Output the (x, y) coordinate of the center of the cell containing the given text.  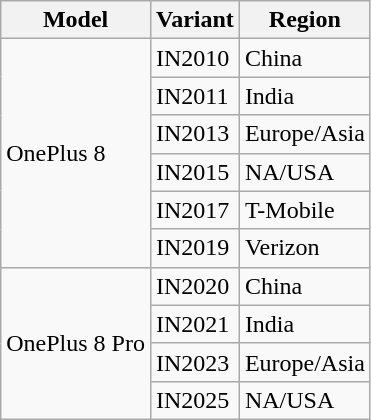
IN2021 (194, 324)
IN2023 (194, 362)
IN2013 (194, 134)
Variant (194, 20)
IN2010 (194, 58)
Region (304, 20)
IN2011 (194, 96)
Verizon (304, 248)
Model (76, 20)
IN2019 (194, 248)
IN2015 (194, 172)
IN2025 (194, 400)
T-Mobile (304, 210)
OnePlus 8 Pro (76, 343)
OnePlus 8 (76, 153)
IN2017 (194, 210)
IN2020 (194, 286)
